Return the [X, Y] coordinate for the center point of the cell that contains the specified text.  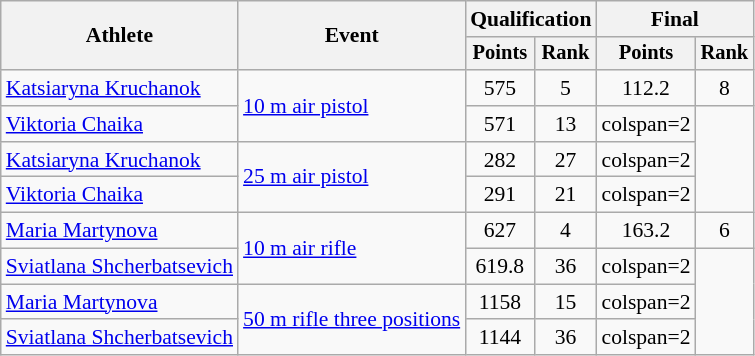
1144 [500, 338]
Athlete [120, 36]
571 [500, 124]
619.8 [500, 267]
1158 [500, 302]
282 [500, 160]
4 [566, 231]
Qualification [530, 19]
627 [500, 231]
575 [500, 88]
10 m air pistol [352, 106]
25 m air pistol [352, 178]
13 [566, 124]
Event [352, 36]
50 m rifle three positions [352, 320]
21 [566, 195]
291 [500, 195]
10 m air rifle [352, 248]
Final [674, 19]
163.2 [646, 231]
27 [566, 160]
112.2 [646, 88]
5 [566, 88]
15 [566, 302]
8 [725, 88]
6 [725, 231]
